Capture the cell that displays the provided text and extract its (x, y) central coordinate. 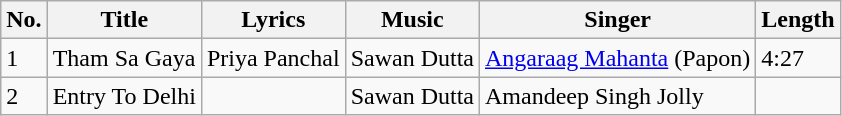
1 (24, 58)
No. (24, 20)
Lyrics (273, 20)
Angaraag Mahanta (Papon) (617, 58)
Length (798, 20)
Title (124, 20)
Music (412, 20)
2 (24, 96)
4:27 (798, 58)
Amandeep Singh Jolly (617, 96)
Entry To Delhi (124, 96)
Singer (617, 20)
Tham Sa Gaya (124, 58)
Priya Panchal (273, 58)
